Locate the cell with the specified text and output its (x, y) center coordinate. 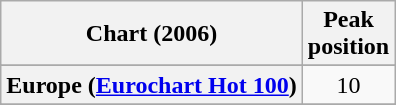
Peakposition (348, 34)
Europe (Eurochart Hot 100) (152, 85)
10 (348, 85)
Chart (2006) (152, 34)
